Output the (X, Y) coordinate of the center of the cell containing the given text.  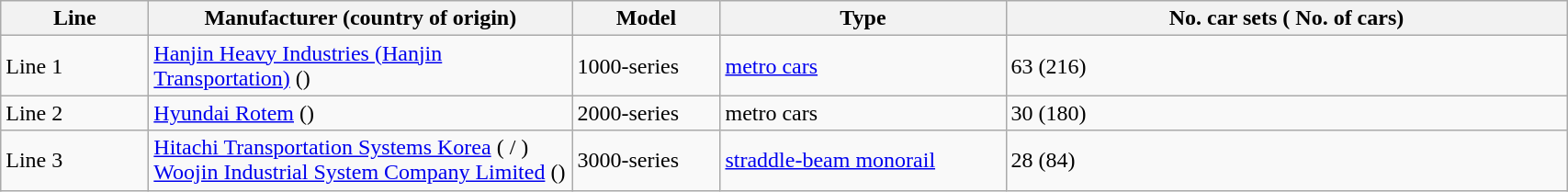
Line 1 (75, 66)
3000-series (647, 160)
Hanjin Heavy Industries (Hanjin Transportation) () (360, 66)
Hyundai Rotem () (360, 113)
2000-series (647, 113)
Hitachi Transportation Systems Korea ( / ) Woojin Industrial System Company Limited () (360, 160)
Model (647, 18)
Line 3 (75, 160)
28 (84) (1286, 160)
63 (216) (1286, 66)
Type (863, 18)
straddle-beam monorail (863, 160)
Line 2 (75, 113)
No. car sets ( No. of cars) (1286, 18)
Line (75, 18)
1000-series (647, 66)
Manufacturer (country of origin) (360, 18)
30 (180) (1286, 113)
